Identify which cell holds the provided text, then report its [X, Y] central coordinate. 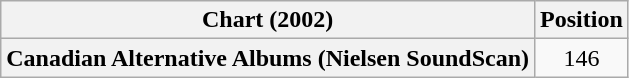
146 [582, 58]
Canadian Alternative Albums (Nielsen SoundScan) [268, 58]
Position [582, 20]
Chart (2002) [268, 20]
